Capture the cell that displays the provided text and extract its (X, Y) central coordinate. 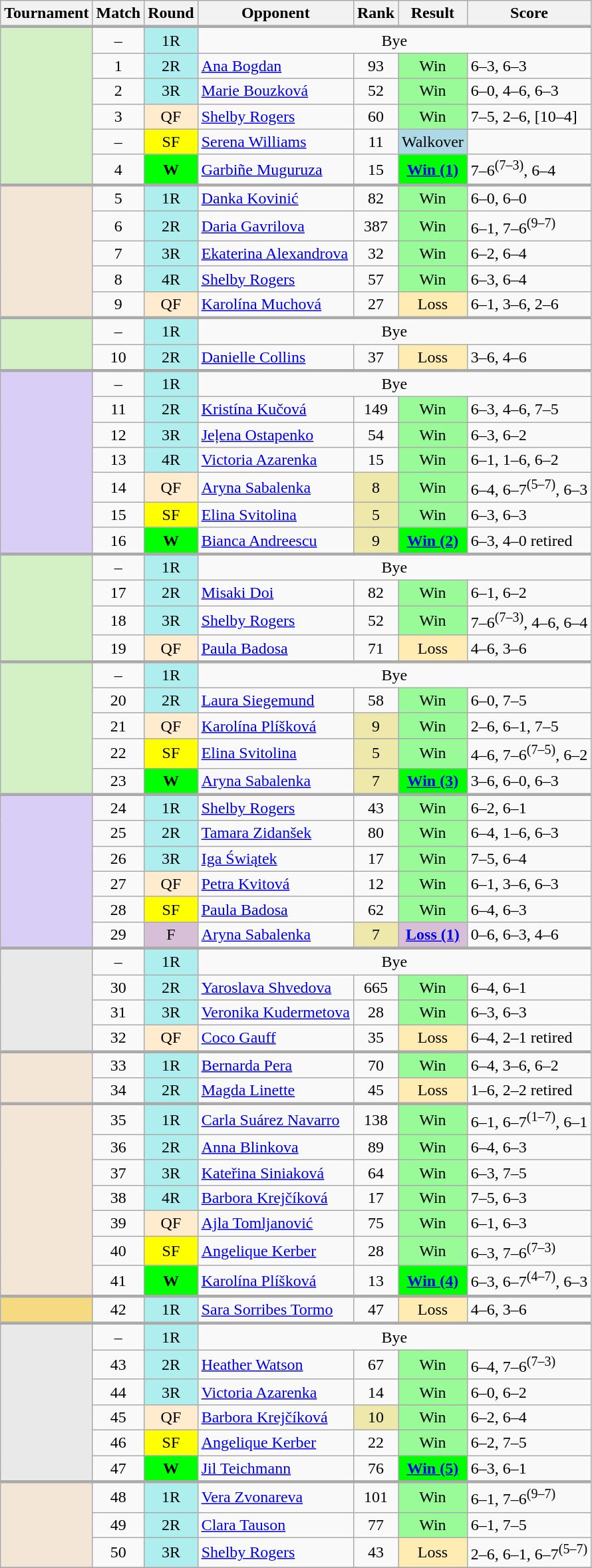
3 (118, 116)
Sara Sorribes Tormo (275, 1310)
Garbiñe Muguruza (275, 170)
7–5, 6–3 (529, 1198)
1–6, 2–2 retired (529, 1091)
F (171, 935)
49 (118, 1525)
Iga Świątek (275, 858)
Clara Tauson (275, 1525)
23 (118, 781)
Rank (375, 14)
6–4, 3–6, 6–2 (529, 1065)
6–3, 6–7(4–7), 6–3 (529, 1281)
Win (4) (433, 1281)
54 (375, 435)
Carla Suárez Navarro (275, 1119)
6–1, 6–2 (529, 593)
Bianca Andreescu (275, 541)
64 (375, 1172)
40 (118, 1251)
Vera Zvonareva (275, 1497)
34 (118, 1091)
Win (2) (433, 541)
93 (375, 66)
Veronika Kudermetova (275, 1013)
6–4, 7–6(7–3) (529, 1365)
6–0, 6–2 (529, 1392)
20 (118, 700)
41 (118, 1281)
6–3, 6–2 (529, 435)
Misaki Doi (275, 593)
6–4, 6–7(5–7), 6–3 (529, 488)
0–6, 6–3, 4–6 (529, 935)
Opponent (275, 14)
Tournament (47, 14)
6–3, 4–0 retired (529, 541)
Ajla Tomljanović (275, 1224)
6–3, 6–4 (529, 279)
Anna Blinkova (275, 1147)
Score (529, 14)
6–1, 3–6, 2–6 (529, 305)
Ekaterina Alexandrova (275, 253)
80 (375, 833)
3–6, 6–0, 6–3 (529, 781)
58 (375, 700)
Petra Kvitová (275, 884)
665 (375, 987)
Marie Bouzková (275, 91)
Round (171, 14)
Karolína Muchová (275, 305)
6–1, 7–5 (529, 1525)
101 (375, 1497)
Win (5) (433, 1469)
4 (118, 170)
42 (118, 1310)
Loss (1) (433, 935)
75 (375, 1224)
21 (118, 725)
6 (118, 226)
18 (118, 621)
Ana Bogdan (275, 66)
Danielle Collins (275, 358)
6–3, 7–5 (529, 1172)
387 (375, 226)
Result (433, 14)
Match (118, 14)
57 (375, 279)
6–1, 6–7(1–7), 6–1 (529, 1119)
6–1, 6–3 (529, 1224)
48 (118, 1497)
71 (375, 648)
Magda Linette (275, 1091)
67 (375, 1365)
6–0, 6–0 (529, 198)
6–4, 2–1 retired (529, 1039)
26 (118, 858)
19 (118, 648)
7–6(7–3), 6–4 (529, 170)
Kateřina Siniaková (275, 1172)
6–3, 4–6, 7–5 (529, 410)
2–6, 6–1, 6–7(5–7) (529, 1552)
16 (118, 541)
3–6, 4–6 (529, 358)
7–5, 6–4 (529, 858)
Danka Kovinić (275, 198)
Bernarda Pera (275, 1065)
6–1, 3–6, 6–3 (529, 884)
6–2, 6–1 (529, 808)
Jeļena Ostapenko (275, 435)
6–1, 1–6, 6–2 (529, 460)
60 (375, 116)
2 (118, 91)
36 (118, 1147)
7–6(7–3), 4–6, 6–4 (529, 621)
77 (375, 1525)
138 (375, 1119)
6–0, 7–5 (529, 700)
76 (375, 1469)
25 (118, 833)
70 (375, 1065)
1 (118, 66)
Serena Williams (275, 142)
44 (118, 1392)
6–0, 4–6, 6–3 (529, 91)
6–3, 6–1 (529, 1469)
Walkover (433, 142)
24 (118, 808)
Heather Watson (275, 1365)
50 (118, 1552)
Jil Teichmann (275, 1469)
6–2, 7–5 (529, 1443)
4–6, 7–6(7–5), 6–2 (529, 753)
30 (118, 987)
33 (118, 1065)
62 (375, 909)
31 (118, 1013)
Win (3) (433, 781)
39 (118, 1224)
6–3, 7–6(7–3) (529, 1251)
2–6, 6–1, 7–5 (529, 725)
Tamara Zidanšek (275, 833)
Coco Gauff (275, 1039)
6–4, 1–6, 6–3 (529, 833)
Kristína Kučová (275, 410)
149 (375, 410)
29 (118, 935)
Yaroslava Shvedova (275, 987)
89 (375, 1147)
6–4, 6–1 (529, 987)
Win (1) (433, 170)
46 (118, 1443)
7–5, 2–6, [10–4] (529, 116)
Laura Siegemund (275, 700)
Daria Gavrilova (275, 226)
38 (118, 1198)
